Scan for the cell matching the given text and deliver its [x, y] coordinate at center. 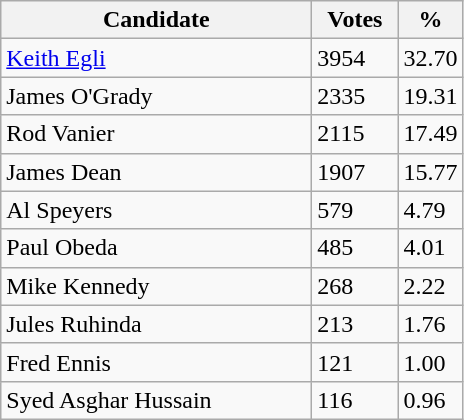
Al Speyers [156, 210]
268 [355, 286]
Mike Kennedy [156, 286]
James O'Grady [156, 96]
2335 [355, 96]
19.31 [430, 96]
17.49 [430, 134]
Fred Ennis [156, 362]
1.76 [430, 324]
4.79 [430, 210]
116 [355, 400]
1907 [355, 172]
% [430, 20]
Votes [355, 20]
Paul Obeda [156, 248]
121 [355, 362]
Syed Asghar Hussain [156, 400]
2.22 [430, 286]
James Dean [156, 172]
Keith Egli [156, 58]
1.00 [430, 362]
Rod Vanier [156, 134]
15.77 [430, 172]
485 [355, 248]
213 [355, 324]
0.96 [430, 400]
4.01 [430, 248]
579 [355, 210]
Jules Ruhinda [156, 324]
Candidate [156, 20]
2115 [355, 134]
3954 [355, 58]
32.70 [430, 58]
